Return [x, y] of the center of cell containing provided text 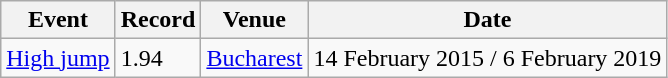
Date [488, 20]
14 February 2015 / 6 February 2019 [488, 58]
Record [158, 20]
Venue [254, 20]
High jump [58, 58]
Bucharest [254, 58]
1.94 [158, 58]
Event [58, 20]
